Provide the (X, Y) coordinate of the cell's center where the given text is located.  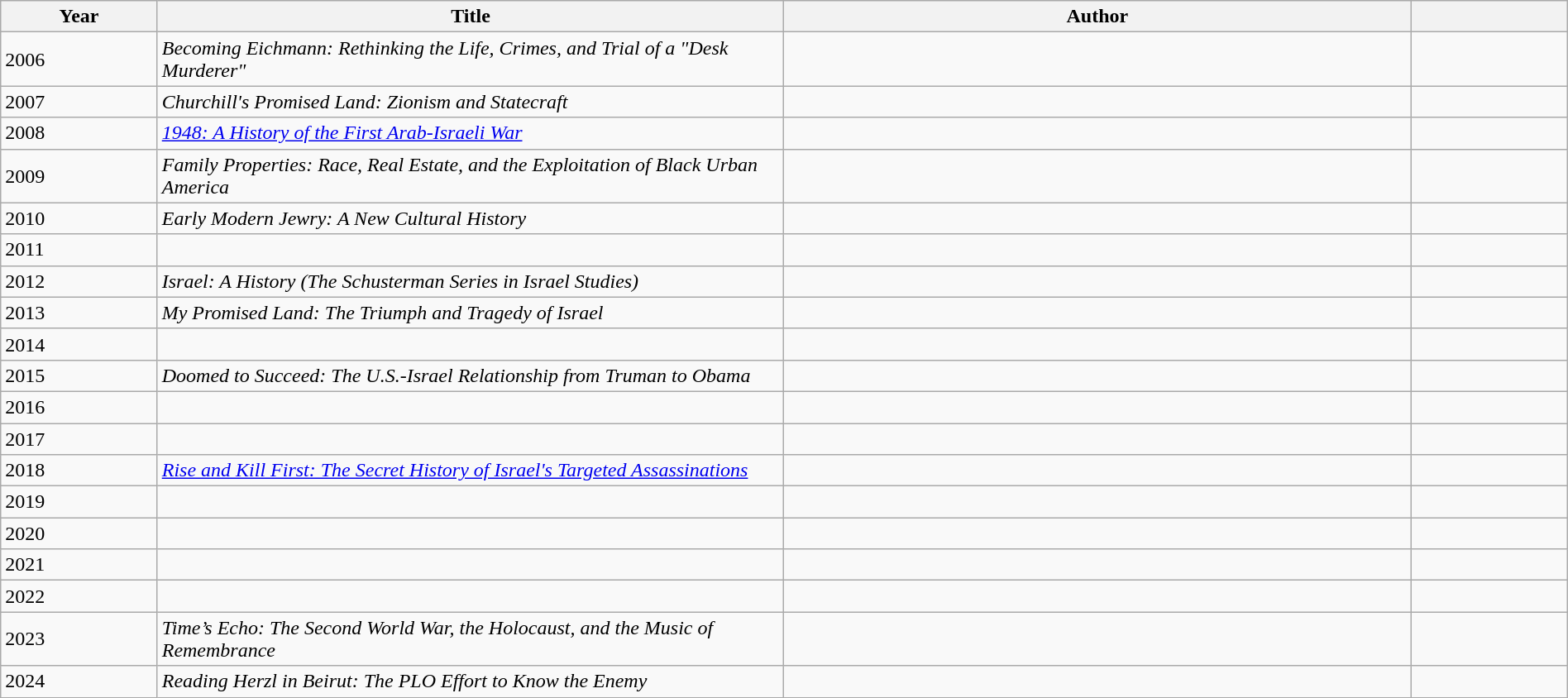
Title (471, 17)
Churchill's Promised Land: Zionism and Statecraft (471, 102)
2006 (79, 60)
2016 (79, 407)
2007 (79, 102)
Reading Herzl in Beirut: The PLO Effort to Know the Enemy (471, 681)
2024 (79, 681)
2015 (79, 375)
Becoming Eichmann: Rethinking the Life, Crimes, and Trial of a "Desk Murderer" (471, 60)
2023 (79, 638)
2014 (79, 344)
Israel: A History (The Schusterman Series in Israel Studies) (471, 281)
2013 (79, 313)
2019 (79, 502)
2022 (79, 596)
2011 (79, 250)
Time’s Echo: The Second World War, the Holocaust, and the Music of Remembrance (471, 638)
2017 (79, 439)
2009 (79, 175)
Rise and Kill First: The Secret History of Israel's Targeted Assassinations (471, 471)
Doomed to Succeed: The U.S.-Israel Relationship from Truman to Obama (471, 375)
2021 (79, 565)
2018 (79, 471)
Author (1097, 17)
Early Modern Jewry: A New Cultural History (471, 218)
Family Properties: Race, Real Estate, and the Exploitation of Black Urban America (471, 175)
2012 (79, 281)
2008 (79, 133)
2010 (79, 218)
1948: A History of the First Arab-Israeli War (471, 133)
2020 (79, 533)
My Promised Land: The Triumph and Tragedy of Israel (471, 313)
Year (79, 17)
